Determine the (x, y) coordinate at the center of the cell enclosing the given text.  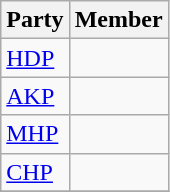
Member (118, 20)
CHP (35, 172)
HDP (35, 58)
MHP (35, 134)
AKP (35, 96)
Party (35, 20)
